Identify which cell holds the provided text, then report its [X, Y] central coordinate. 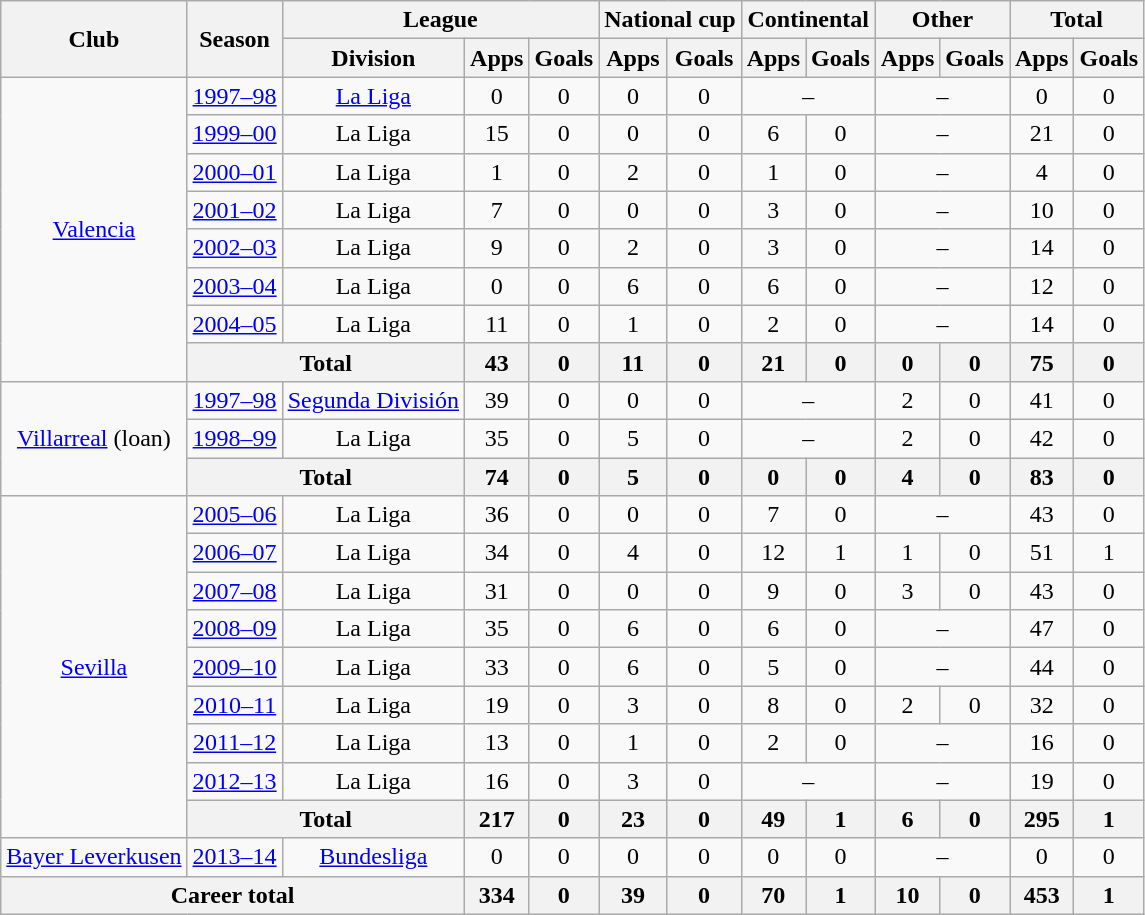
2011–12 [234, 743]
334 [497, 895]
2006–07 [234, 553]
2007–08 [234, 591]
Bayer Leverkusen [94, 857]
217 [497, 819]
Villarreal (loan) [94, 438]
League [440, 20]
Division [373, 58]
1999–00 [234, 134]
2001–02 [234, 210]
Other [942, 20]
13 [497, 743]
33 [497, 667]
2004–05 [234, 324]
2009–10 [234, 667]
23 [633, 819]
Segunda División [373, 400]
Bundesliga [373, 857]
70 [773, 895]
Season [234, 39]
2002–03 [234, 248]
15 [497, 134]
Continental [808, 20]
31 [497, 591]
51 [1042, 553]
National cup [670, 20]
74 [497, 477]
44 [1042, 667]
32 [1042, 705]
83 [1042, 477]
2005–06 [234, 515]
453 [1042, 895]
34 [497, 553]
2010–11 [234, 705]
Career total [233, 895]
2000–01 [234, 172]
36 [497, 515]
2013–14 [234, 857]
8 [773, 705]
42 [1042, 438]
Club [94, 39]
2003–04 [234, 286]
41 [1042, 400]
Valencia [94, 229]
2012–13 [234, 781]
2008–09 [234, 629]
Sevilla [94, 668]
295 [1042, 819]
47 [1042, 629]
49 [773, 819]
1998–99 [234, 438]
75 [1042, 362]
